Return [X, Y] of the center of cell containing provided text 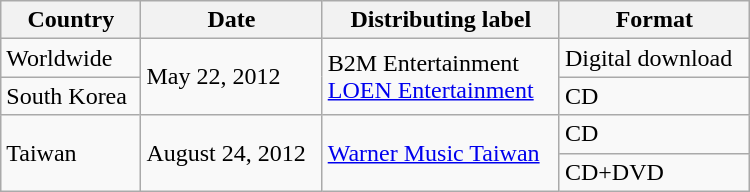
Taiwan [71, 153]
Country [71, 20]
Date [232, 20]
Digital download [654, 58]
Warner Music Taiwan [440, 153]
South Korea [71, 96]
May 22, 2012 [232, 77]
Format [654, 20]
B2M EntertainmentLOEN Entertainment [440, 77]
CD+DVD [654, 172]
Distributing label [440, 20]
Worldwide [71, 58]
August 24, 2012 [232, 153]
